Output the (X, Y) coordinate of the center of the cell containing the given text.  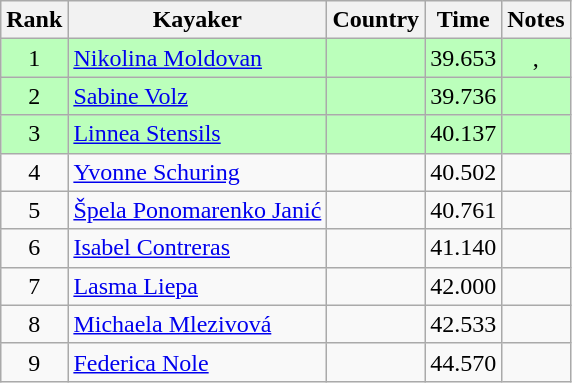
Michaela Mlezivová (198, 324)
Kayaker (198, 20)
7 (34, 286)
5 (34, 210)
6 (34, 248)
Country (376, 20)
2 (34, 96)
Federica Nole (198, 362)
, (536, 58)
40.137 (464, 134)
Time (464, 20)
Sabine Volz (198, 96)
1 (34, 58)
44.570 (464, 362)
39.653 (464, 58)
Notes (536, 20)
8 (34, 324)
3 (34, 134)
Špela Ponomarenko Janić (198, 210)
39.736 (464, 96)
42.533 (464, 324)
40.502 (464, 172)
Rank (34, 20)
40.761 (464, 210)
Nikolina Moldovan (198, 58)
9 (34, 362)
Linnea Stensils (198, 134)
Isabel Contreras (198, 248)
Yvonne Schuring (198, 172)
41.140 (464, 248)
4 (34, 172)
42.000 (464, 286)
Lasma Liepa (198, 286)
